Pinpoint the cell where the given text exists, returning its (x, y) midpoint coordinate. 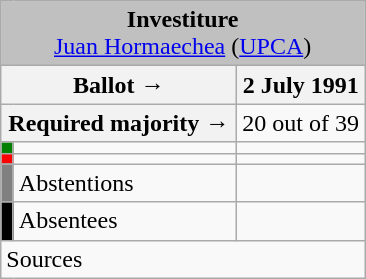
Required majority → (119, 123)
Ballot → (119, 85)
Sources (183, 259)
InvestitureJuan Hormaechea (UPCA) (183, 34)
Abstentions (125, 183)
Absentees (125, 221)
20 out of 39 (301, 123)
2 July 1991 (301, 85)
